Return the [x, y] coordinate for the center point of the cell that contains the specified text.  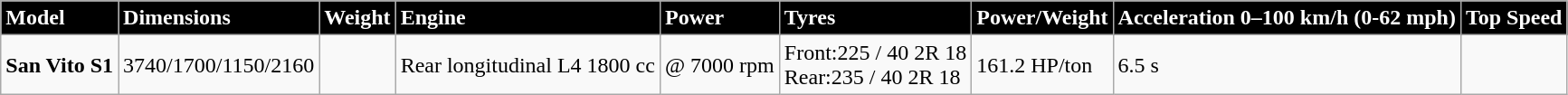
Front:225 / 40 2R 18 Rear:235 / 40 2R 18 [875, 65]
3740/1700/1150/2160 [219, 65]
161.2 HP/ton [1042, 65]
Tyres [875, 18]
San Vito S1 [60, 65]
6.5 s [1287, 65]
Weight [357, 18]
Power/Weight [1042, 18]
Power [719, 18]
Acceleration 0–100 km/h (0-62 mph) [1287, 18]
@ 7000 rpm [719, 65]
Engine [527, 18]
Top Speed [1514, 18]
Dimensions [219, 18]
Rear longitudinal L4 1800 cc [527, 65]
Model [60, 18]
